Provide the (X, Y) coordinate of the cell's center where the given text is located.  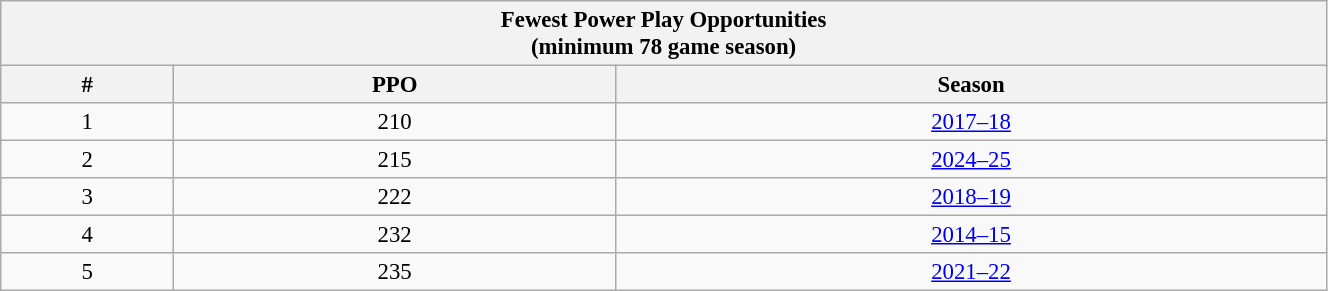
3 (88, 197)
2014–15 (972, 235)
232 (395, 235)
215 (395, 160)
4 (88, 235)
1 (88, 122)
222 (395, 197)
2024–25 (972, 160)
2018–19 (972, 197)
2017–18 (972, 122)
PPO (395, 85)
Fewest Power Play Opportunities(minimum 78 game season) (664, 34)
2 (88, 160)
# (88, 85)
210 (395, 122)
Season (972, 85)
